Locate the cell with the specified text and output its (x, y) center coordinate. 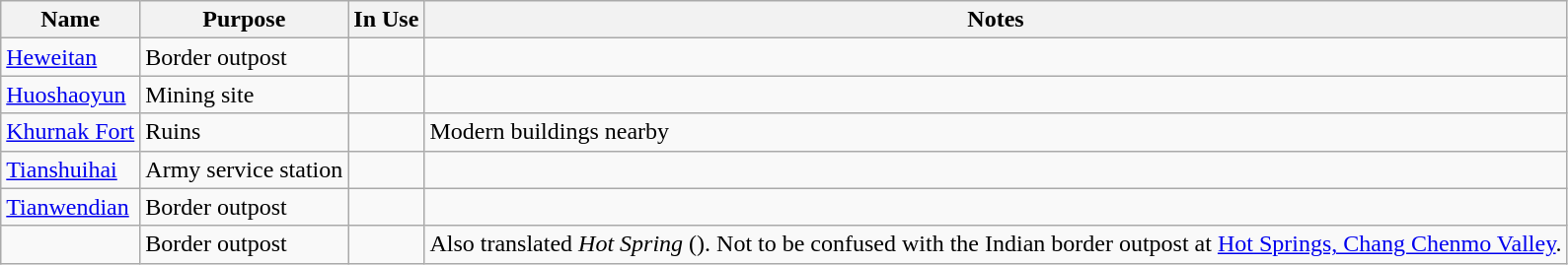
Also translated Hot Spring (). Not to be confused with the Indian border outpost at Hot Springs, Chang Chenmo Valley. (996, 244)
Heweitan (71, 57)
Name (71, 20)
Modern buildings nearby (996, 132)
Purpose (245, 20)
Tianwendian (71, 207)
Notes (996, 20)
Khurnak Fort (71, 132)
Army service station (245, 169)
In Use (387, 20)
Ruins (245, 132)
Huoshaoyun (71, 95)
Mining site (245, 95)
Tianshuihai (71, 169)
